Find where the given text appears and provide that cell's center as [X, Y] coordinate. 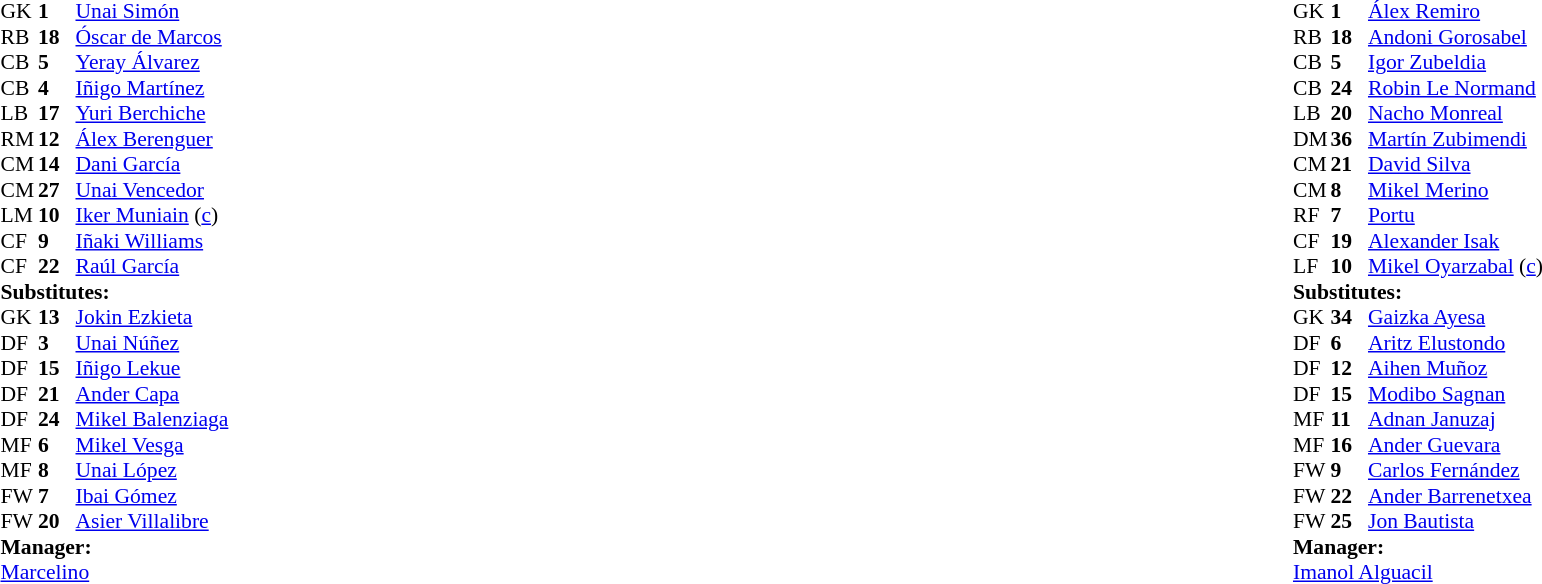
Óscar de Marcos [152, 37]
Iker Muniain (c) [152, 215]
Ander Capa [152, 394]
Yuri Berchiche [152, 113]
Jokin Ezkieta [152, 317]
Álex Berenguer [152, 139]
Unai López [152, 471]
Asier Villalibre [152, 521]
Iñigo Lekue [152, 369]
DM [1312, 139]
Unai Núñez [152, 343]
17 [57, 113]
Iñaki Williams [152, 241]
LF [1312, 267]
Dani García [152, 165]
25 [1349, 521]
LM [19, 215]
13 [57, 317]
Manager: [114, 547]
RM [19, 139]
RF [1312, 215]
14 [57, 165]
3 [57, 343]
Unai Vencedor [152, 190]
27 [57, 190]
34 [1349, 317]
4 [57, 88]
Yeray Álvarez [152, 63]
Iñigo Martínez [152, 88]
19 [1349, 241]
Mikel Vesga [152, 445]
Substitutes: [114, 292]
Mikel Balenziaga [152, 419]
Raúl García [152, 267]
11 [1349, 419]
16 [1349, 445]
36 [1349, 139]
Ibai Gómez [152, 496]
